Return [X, Y] of the center of cell containing provided text 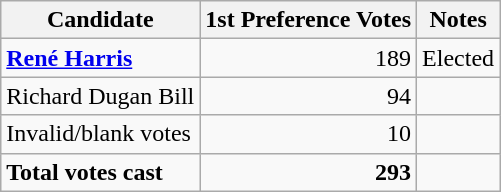
Richard Dugan Bill [100, 96]
10 [308, 134]
Total votes cast [100, 172]
189 [308, 58]
Elected [458, 58]
1st Preference Votes [308, 20]
Invalid/blank votes [100, 134]
Notes [458, 20]
René Harris [100, 58]
Candidate [100, 20]
293 [308, 172]
94 [308, 96]
